Locate the cell with the specified text and output its [X, Y] center coordinate. 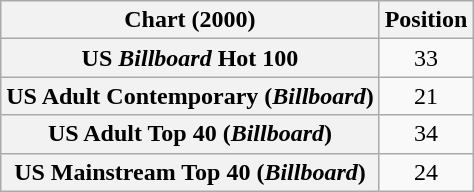
24 [426, 172]
33 [426, 58]
34 [426, 134]
US Mainstream Top 40 (Billboard) [190, 172]
Chart (2000) [190, 20]
US Billboard Hot 100 [190, 58]
US Adult Top 40 (Billboard) [190, 134]
Position [426, 20]
US Adult Contemporary (Billboard) [190, 96]
21 [426, 96]
